Return [x, y] of the center of cell containing provided text 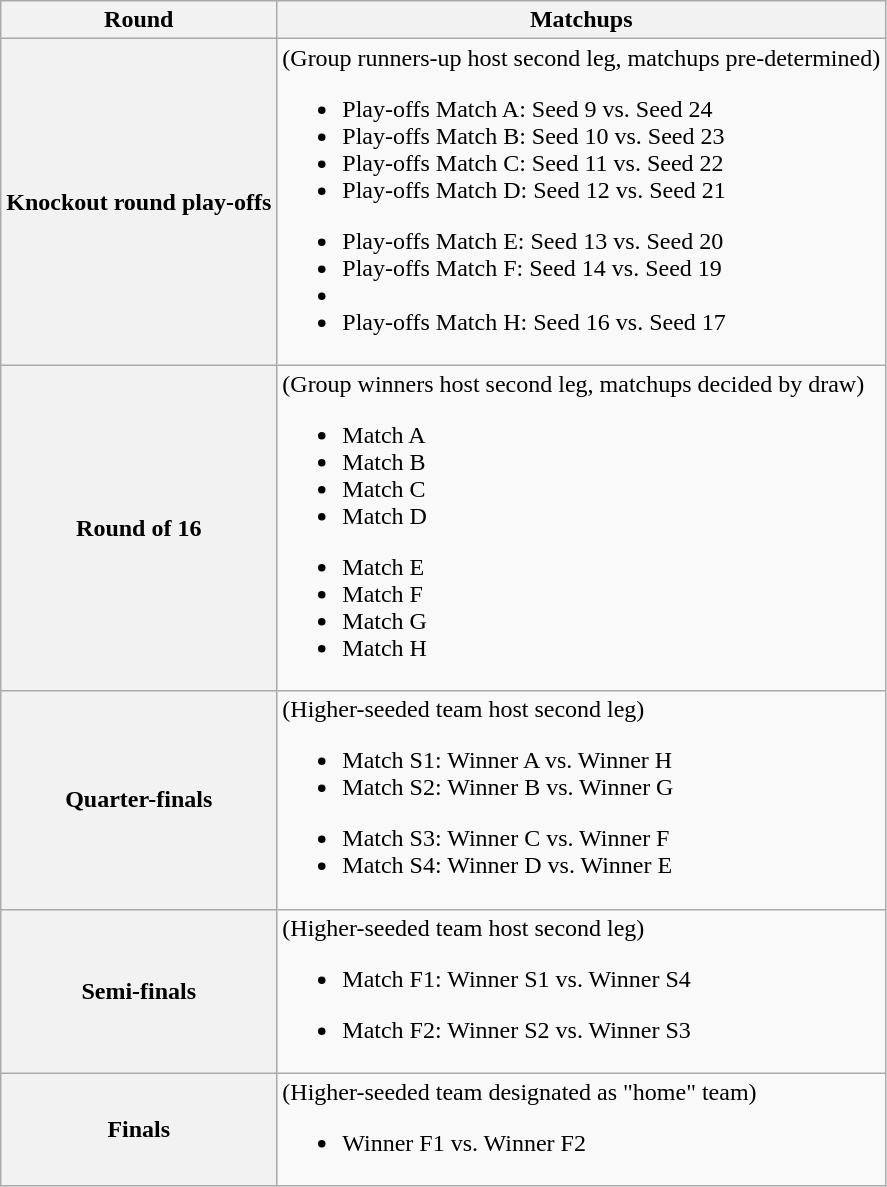
(Higher-seeded team host second leg) Match F1: Winner S1 vs. Winner S4Match F2: Winner S2 vs. Winner S3 [582, 991]
Finals [139, 1130]
Matchups [582, 20]
Quarter-finals [139, 800]
(Higher-seeded team designated as "home" team)Winner F1 vs. Winner F2 [582, 1130]
Round [139, 20]
Knockout round play-offs [139, 202]
Semi-finals [139, 991]
(Group winners host second leg, matchups decided by draw) Match AMatch BMatch CMatch DMatch EMatch FMatch GMatch H [582, 528]
Round of 16 [139, 528]
